Scan for the cell matching the given text and deliver its (x, y) coordinate at center. 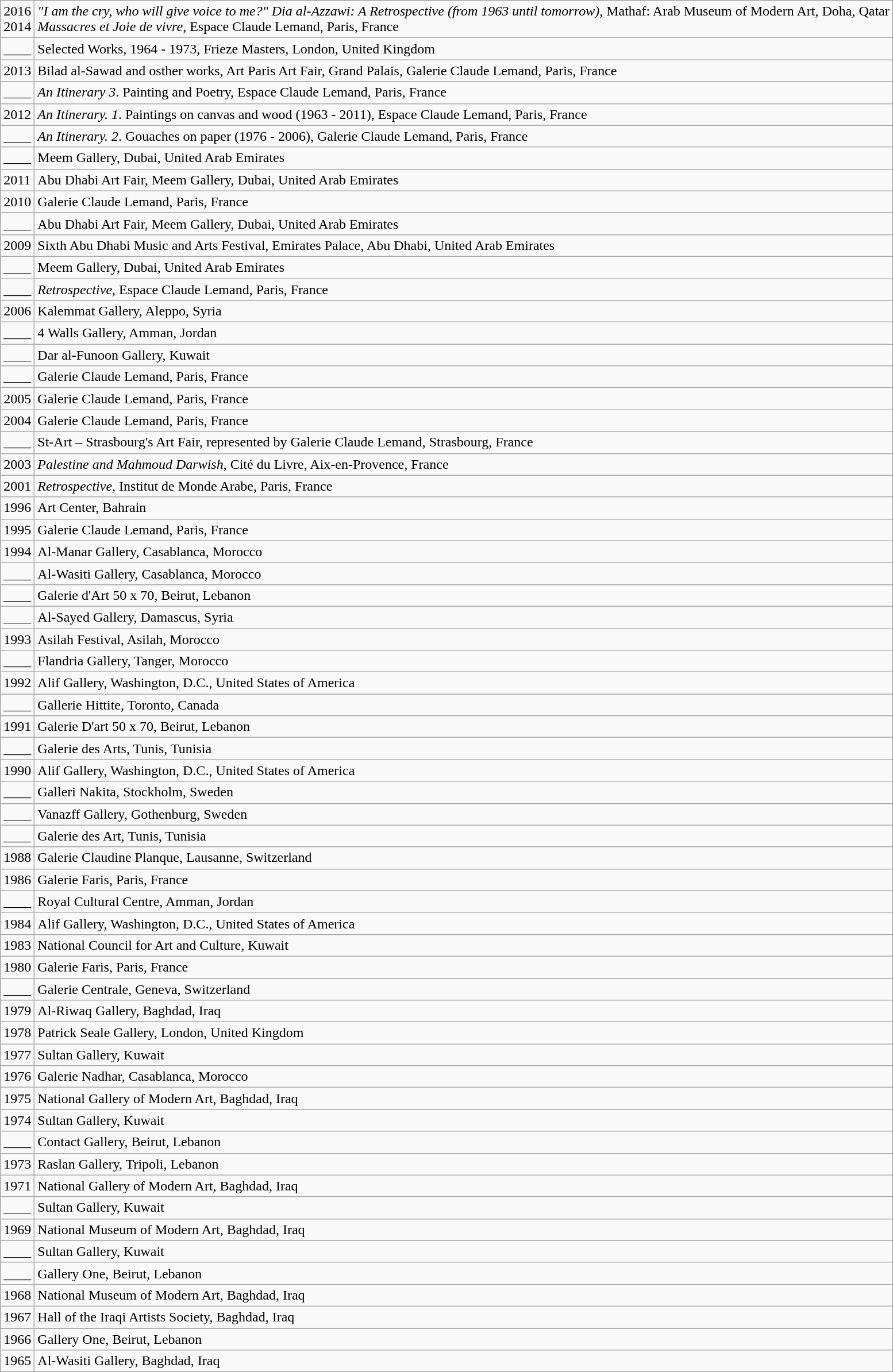
1988 (17, 858)
1967 (17, 1317)
1974 (17, 1120)
2009 (17, 245)
Kalemmat Gallery, Aleppo, Syria (463, 311)
Raslan Gallery, Tripoli, Lebanon (463, 1164)
1966 (17, 1339)
Vanazff Gallery, Gothenburg, Sweden (463, 814)
2013 (17, 71)
Hall of the Iraqi Artists Society, Baghdad, Iraq (463, 1317)
Galerie Nadhar, Casablanca, Morocco (463, 1077)
Galleri Nakita, Stockholm, Sweden (463, 792)
National Council for Art and Culture, Kuwait (463, 945)
1996 (17, 508)
Al-Sayed Gallery, Damascus, Syria (463, 617)
Dar al-Funoon Gallery, Kuwait (463, 355)
20162014 (17, 20)
1973 (17, 1164)
1979 (17, 1011)
1977 (17, 1055)
Patrick Seale Gallery, London, United Kingdom (463, 1033)
1980 (17, 967)
1978 (17, 1033)
1976 (17, 1077)
Al-Wasiti Gallery, Baghdad, Iraq (463, 1361)
Galerie des Arts, Tunis, Tunisia (463, 749)
2003 (17, 464)
Bilad al-Sawad and osther works, Art Paris Art Fair, Grand Palais, Galerie Claude Lemand, Paris, France (463, 71)
2004 (17, 421)
Al-Riwaq Gallery, Baghdad, Iraq (463, 1011)
2005 (17, 399)
1984 (17, 923)
4 Walls Gallery, Amman, Jordan (463, 333)
An Itinerary. 1. Paintings on canvas and wood (1963 - 2011), Espace Claude Lemand, Paris, France (463, 114)
Galerie des Art, Tunis, Tunisia (463, 836)
1993 (17, 639)
Contact Gallery, Beirut, Lebanon (463, 1142)
1983 (17, 945)
Sixth Abu Dhabi Music and Arts Festival, Emirates Palace, Abu Dhabi, United Arab Emirates (463, 245)
Retrospective, Espace Claude Lemand, Paris, France (463, 289)
Galerie Claudine Planque, Lausanne, Switzerland (463, 858)
2010 (17, 202)
Al-Wasiti Gallery, Casablanca, Morocco (463, 573)
Art Center, Bahrain (463, 508)
Retrospective, Institut de Monde Arabe, Paris, France (463, 486)
1965 (17, 1361)
Selected Works, 1964 - 1973, Frieze Masters, London, United Kingdom (463, 49)
1990 (17, 770)
Palestine and Mahmoud Darwish, Cité du Livre, Aix-en-Provence, France (463, 464)
1986 (17, 880)
Galerie Centrale, Geneva, Switzerland (463, 989)
2011 (17, 180)
1992 (17, 683)
1969 (17, 1230)
An Itinerary 3. Painting and Poetry, Espace Claude Lemand, Paris, France (463, 93)
2012 (17, 114)
1991 (17, 727)
Asilah Festival, Asilah, Morocco (463, 639)
1968 (17, 1295)
1994 (17, 552)
St-Art – Strasbourg's Art Fair, represented by Galerie Claude Lemand, Strasbourg, France (463, 442)
Gallerie Hittite, Toronto, Canada (463, 705)
Flandria Gallery, Tanger, Morocco (463, 661)
Galerie D'art 50 x 70, Beirut, Lebanon (463, 727)
Royal Cultural Centre, Amman, Jordan (463, 901)
An Itinerary. 2. Gouaches on paper (1976 - 2006), Galerie Claude Lemand, Paris, France (463, 136)
Galerie d'Art 50 x 70, Beirut, Lebanon (463, 595)
Al-Manar Gallery, Casablanca, Morocco (463, 552)
1971 (17, 1186)
2006 (17, 311)
1975 (17, 1099)
2001 (17, 486)
1995 (17, 530)
